From the cell containing the given text, extract its center point as (x, y) coordinate. 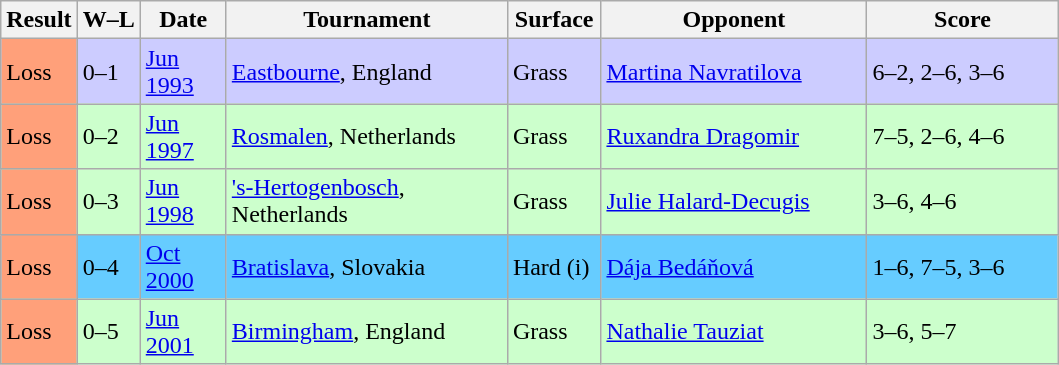
Oct 2000 (183, 266)
Jun 1998 (183, 202)
Martina Navratilova (734, 72)
0–5 (108, 332)
Bratislava, Slovakia (366, 266)
Date (183, 20)
Dája Bedáňová (734, 266)
Opponent (734, 20)
Julie Halard-Decugis (734, 202)
6–2, 2–6, 3–6 (962, 72)
Hard (i) (554, 266)
0–1 (108, 72)
Jun 1993 (183, 72)
0–4 (108, 266)
Ruxandra Dragomir (734, 136)
Birmingham, England (366, 332)
Eastbourne, England (366, 72)
7–5, 2–6, 4–6 (962, 136)
Tournament (366, 20)
3–6, 5–7 (962, 332)
's-Hertogenbosch, Netherlands (366, 202)
1–6, 7–5, 3–6 (962, 266)
Rosmalen, Netherlands (366, 136)
3–6, 4–6 (962, 202)
Nathalie Tauziat (734, 332)
W–L (108, 20)
0–3 (108, 202)
Score (962, 20)
0–2 (108, 136)
Jun 1997 (183, 136)
Jun 2001 (183, 332)
Surface (554, 20)
Result (39, 20)
